Pinpoint the cell where the given text exists, returning its (X, Y) midpoint coordinate. 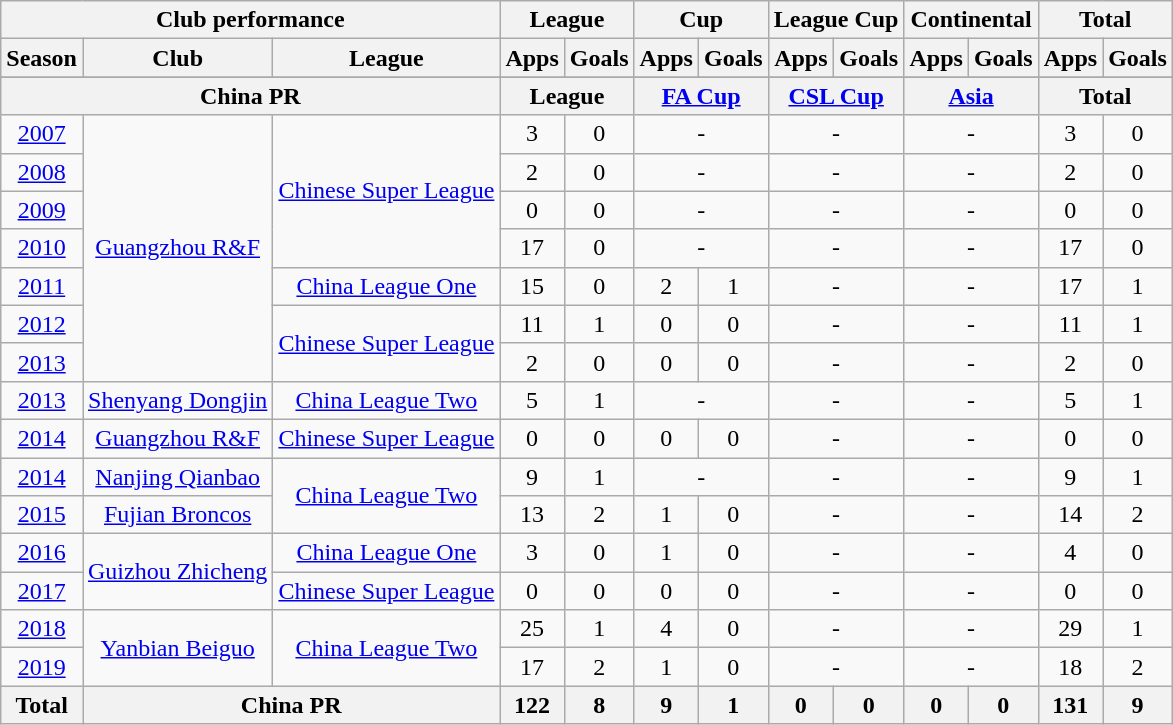
122 (532, 705)
Season (42, 58)
25 (532, 629)
Yanbian Beiguo (177, 648)
2015 (42, 515)
18 (1070, 667)
2018 (42, 629)
29 (1070, 629)
Asia (971, 96)
2017 (42, 591)
Continental (971, 20)
2011 (42, 286)
2007 (42, 134)
2019 (42, 667)
Club (177, 58)
Fujian Broncos (177, 515)
2012 (42, 324)
131 (1070, 705)
2008 (42, 172)
Cup (701, 20)
14 (1070, 515)
Shenyang Dongjin (177, 400)
CSL Cup (836, 96)
Club performance (250, 20)
FA Cup (701, 96)
2009 (42, 210)
2010 (42, 248)
2016 (42, 553)
League Cup (836, 20)
13 (532, 515)
15 (532, 286)
Nanjing Qianbao (177, 477)
8 (599, 705)
Guizhou Zhicheng (177, 572)
